Pinpoint the cell where the given text exists, returning its (x, y) midpoint coordinate. 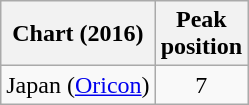
7 (201, 85)
Peakposition (201, 34)
Japan (Oricon) (78, 85)
Chart (2016) (78, 34)
